Capture the cell that displays the provided text and extract its (x, y) central coordinate. 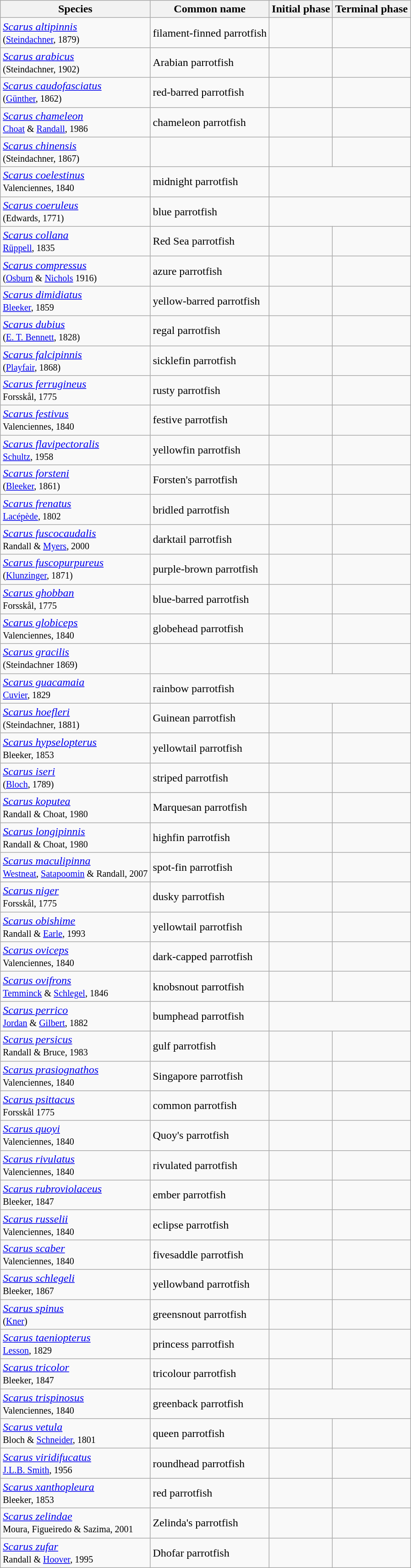
azure parrotfish (210, 271)
darktail parrotfish (210, 540)
Scarus obishimeRandall & Earle, 1993 (75, 927)
Scarus frenatusLacépède, 1802 (75, 509)
Scarus scaberValenciennes, 1840 (75, 1254)
red-barred parrotfish (210, 93)
bridled parrotfish (210, 509)
Scarus fuscocaudalisRandall & Myers, 2000 (75, 540)
Scarus collanaRüppell, 1835 (75, 241)
common parrotfish (210, 1106)
Scarus caudofasciatus(Günther, 1862) (75, 93)
Scarus dubius(E. T. Bennett, 1828) (75, 331)
knobsnout parrotfish (210, 987)
Scarus prasiognathosValenciennes, 1840 (75, 1076)
dusky parrotfish (210, 897)
festive parrotfish (210, 421)
Scarus schlegeliBleeker, 1867 (75, 1284)
Scarus zelindaeMoura, Figueiredo & Sazima, 2001 (75, 1523)
greensnout parrotfish (210, 1314)
globehead parrotfish (210, 628)
highfin parrotfish (210, 837)
rivulated parrotfish (210, 1165)
striped parrotfish (210, 778)
Scarus maculipinnaWestneat, Satapoomin & Randall, 2007 (75, 868)
Scarus quoyiValenciennes, 1840 (75, 1135)
Scarus festivusValenciennes, 1840 (75, 421)
Scarus coelestinusValenciennes, 1840 (75, 181)
Scarus psittacusForsskål 1775 (75, 1106)
eclipse parrotfish (210, 1225)
Scarus tricolorBleeker, 1847 (75, 1374)
blue parrotfish (210, 212)
tricolour parrotfish (210, 1374)
Scarus ovifronsTemminck & Schlegel, 1846 (75, 987)
Scarus hypselopterusBleeker, 1853 (75, 748)
Scarus vetulaBloch & Schneider, 1801 (75, 1434)
roundhead parrotfish (210, 1463)
Scarus altipinnis(Steindachner, 1879) (75, 33)
Scarus compressus(Osburn & Nichols 1916) (75, 271)
spot-fin parrotfish (210, 868)
Scarus falcipinnis(Playfair, 1868) (75, 360)
princess parrotfish (210, 1344)
Scarus nigerForsskål, 1775 (75, 897)
Scarus taeniopterusLesson, 1829 (75, 1344)
queen parrotfish (210, 1434)
Scarus hoefleri(Steindachner, 1881) (75, 718)
midnight parrotfish (210, 181)
Scarus flavipectoralisSchultz, 1958 (75, 450)
Initial phase (301, 9)
Common name (210, 9)
bumphead parrotfish (210, 1016)
chameleon parrotfish (210, 122)
Red Sea parrotfish (210, 241)
regal parrotfish (210, 331)
rainbow parrotfish (210, 688)
Scarus globicepsValenciennes, 1840 (75, 628)
Scarus rubroviolaceusBleeker, 1847 (75, 1195)
yellow-barred parrotfish (210, 300)
Scarus gracilis(Steindachner 1869) (75, 659)
Scarus xanthopleuraBleeker, 1853 (75, 1493)
Scarus zufarRandall & Hoover, 1995 (75, 1553)
Scarus ghobbanForsskål, 1775 (75, 599)
Forsten's parrotfish (210, 480)
Scarus koputeaRandall & Choat, 1980 (75, 807)
yellowband parrotfish (210, 1284)
Singapore parrotfish (210, 1076)
greenback parrotfish (210, 1404)
gulf parrotfish (210, 1046)
Scarus russeliiValenciennes, 1840 (75, 1225)
Scarus viridifucatusJ.L.B. Smith, 1956 (75, 1463)
ember parrotfish (210, 1195)
blue-barred parrotfish (210, 599)
Scarus dimidiatusBleeker, 1859 (75, 300)
Marquesan parrotfish (210, 807)
Scarus trispinosusValenciennes, 1840 (75, 1404)
Scarus forsteni(Bleeker, 1861) (75, 480)
Scarus spinus(Kner) (75, 1314)
dark-capped parrotfish (210, 956)
Scarus perricoJordan & Gilbert, 1882 (75, 1016)
Arabian parrotfish (210, 62)
Zelinda's parrotfish (210, 1523)
Scarus chinensis(Steindachner, 1867) (75, 152)
Scarus guacamaiaCuvier, 1829 (75, 688)
sicklefin parrotfish (210, 360)
Scarus persicusRandall & Bruce, 1983 (75, 1046)
Scarus longipinnisRandall & Choat, 1980 (75, 837)
Scarus rivulatusValenciennes, 1840 (75, 1165)
Guinean parrotfish (210, 718)
Scarus iseri(Bloch, 1789) (75, 778)
yellowfin parrotfish (210, 450)
Species (75, 9)
purple-brown parrotfish (210, 569)
Scarus chameleonChoat & Randall, 1986 (75, 122)
rusty parrotfish (210, 390)
Dhofar parrotfish (210, 1553)
Terminal phase (372, 9)
red parrotfish (210, 1493)
Quoy's parrotfish (210, 1135)
Scarus ovicepsValenciennes, 1840 (75, 956)
filament-finned parrotfish (210, 33)
Scarus arabicus(Steindachner, 1902) (75, 62)
Scarus fuscopurpureus(Klunzinger, 1871) (75, 569)
Scarus coeruleus(Edwards, 1771) (75, 212)
fivesaddle parrotfish (210, 1254)
Scarus ferrugineusForsskål, 1775 (75, 390)
